Locate the cell with the specified text and output its [x, y] center coordinate. 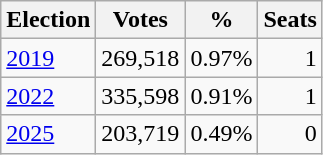
Seats [290, 20]
0.91% [222, 96]
335,598 [140, 96]
2025 [48, 134]
269,518 [140, 58]
0.97% [222, 58]
Votes [140, 20]
203,719 [140, 134]
Election [48, 20]
% [222, 20]
0.49% [222, 134]
2019 [48, 58]
0 [290, 134]
2022 [48, 96]
